For the text-containing cell, return its midpoint in [X, Y] coordinate format. 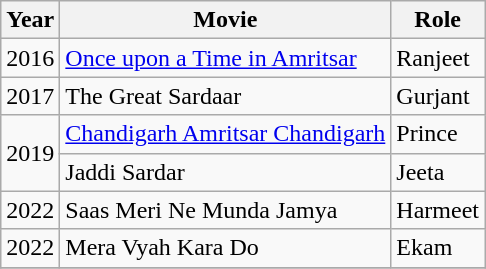
Jeeta [438, 172]
Ranjeet [438, 58]
Saas Meri Ne Munda Jamya [226, 210]
Jaddi Sardar [226, 172]
Prince [438, 134]
Once upon a Time in Amritsar [226, 58]
2019 [30, 153]
Harmeet [438, 210]
Gurjant [438, 96]
Role [438, 20]
Ekam [438, 248]
The Great Sardaar [226, 96]
2017 [30, 96]
Movie [226, 20]
Chandigarh Amritsar Chandigarh [226, 134]
2016 [30, 58]
Year [30, 20]
Mera Vyah Kara Do [226, 248]
